Find where the given text appears and provide that cell's center as (x, y) coordinate. 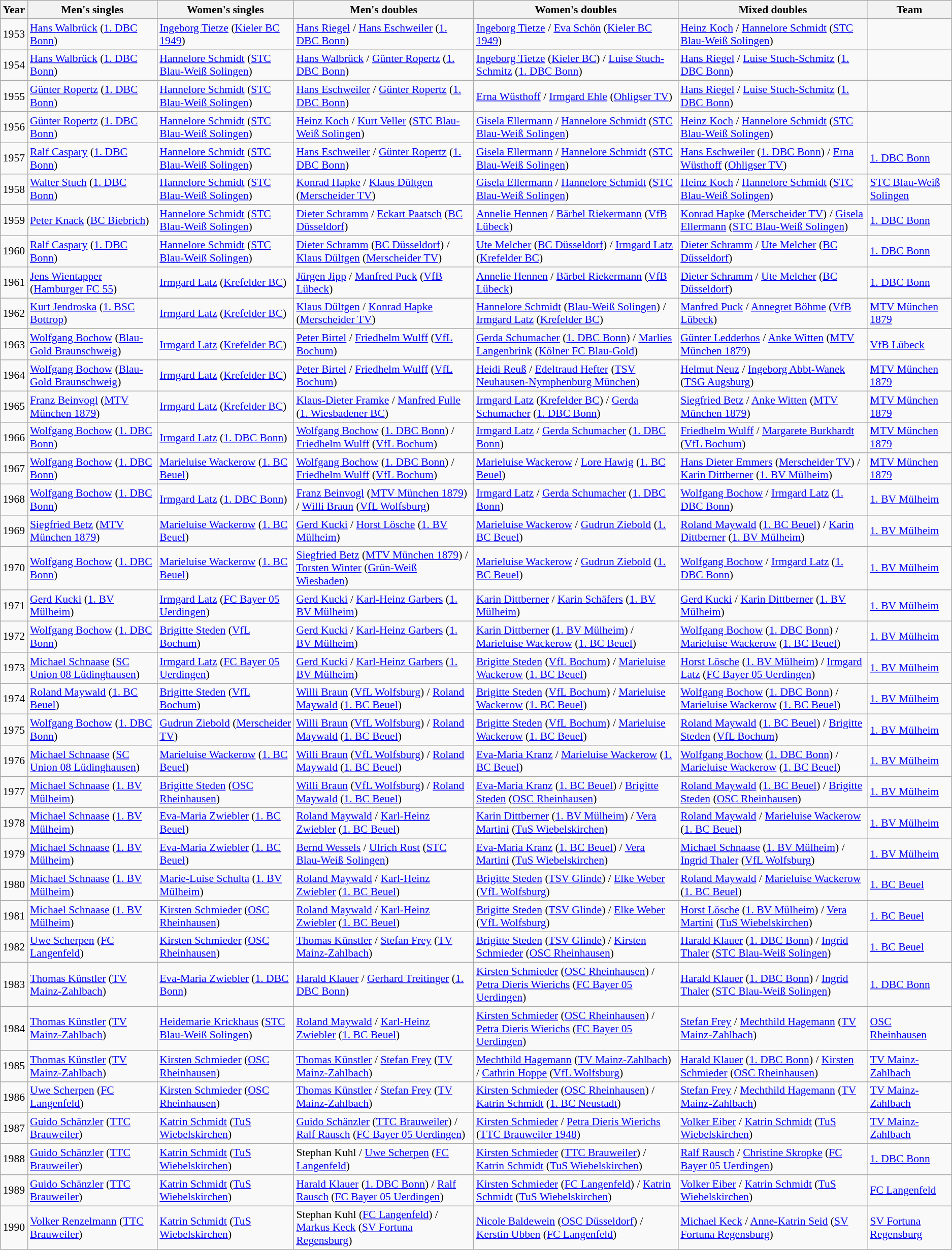
VfB Lübeck (909, 344)
1979 (14, 854)
1983 (14, 985)
1986 (14, 1097)
1980 (14, 885)
Mixed doubles (773, 10)
Jürgen Jipp / Manfred Puck (VfB Lübeck) (383, 282)
Friedhelm Wulff / Margarete Burkhardt (VfL Bochum) (773, 438)
Ingeborg Tietze (Kieler BC) / Luise Stuch-Schmitz (1. DBC Bonn) (576, 65)
1990 (14, 1228)
Volker Renzelmann (TTC Brauweiler) (92, 1228)
Marie-Luise Schulta (1. BV Mülheim) (225, 885)
1988 (14, 1160)
Dieter Schramm / Eckart Paatsch (BC Düsseldorf) (383, 220)
Klaus Dültgen / Konrad Hapke (Merscheider TV) (383, 314)
Heinz Koch / Kurt Veller (STC Blau-Weiß Solingen) (383, 127)
Horst Lösche (1. BV Mülheim) / Vera Martini (TuS Wiebelskirchen) (773, 916)
Konrad Hapke (Merscheider TV) / Gisela Ellermann (STC Blau-Weiß Solingen) (773, 220)
Eva-Maria Zwiebler (1. DBC Bonn) (225, 985)
Kirsten Schmieder / Petra Dieris Wierichs (TTC Brauweiler 1948) (576, 1128)
Jens Wientapper (Hamburger FC 55) (92, 282)
1975 (14, 730)
Helmut Neuz / Ingeborg Abbt-Wanek (TSG Augsburg) (773, 376)
1970 (14, 569)
1969 (14, 531)
Kirsten Schmieder (OSC Rheinhausen) / Katrin Schmidt (1. BC Neustadt) (576, 1097)
SV Fortuna Regensburg (909, 1228)
Walter Stuch (1. DBC Bonn) (92, 189)
Gerd Kucki / Karin Dittberner (1. BV Mülheim) (773, 606)
1956 (14, 127)
Ingeborg Tietze / Eva Schön (Kieler BC 1949) (576, 35)
1957 (14, 158)
1968 (14, 500)
Gerda Schumacher (1. DBC Bonn) / Marlies Langenbrink (Kölner FC Blau-Gold) (576, 344)
Hans Eschweiler (1. DBC Bonn) / Erna Wüsthoff (Ohligser TV) (773, 158)
STC Blau-Weiß Solingen (909, 189)
Hannelore Schmidt (Blau-Weiß Solingen) / Irmgard Latz (Krefelder BC) (576, 314)
Hans Walbrück / Günter Ropertz (1. DBC Bonn) (383, 65)
Gudrun Ziebold (Merscheider TV) (225, 730)
1966 (14, 438)
Brigitte Steden (OSC Rheinhausen) (225, 792)
Heidi Reuß / Edeltraud Hefter (TSV Neuhausen-Nymphenburg München) (576, 376)
Roland Maywald (1. BC Beuel) (92, 699)
Roland Maywald (1. BC Beuel) / Karin Dittberner (1. BV Mülheim) (773, 531)
1955 (14, 96)
Günter Ledderhos / Anke Witten (MTV München 1879) (773, 344)
Gerd Kucki (1. BV Mülheim) (92, 606)
Brigitte Steden (TSV Glinde) / Kirsten Schmieder (OSC Rheinhausen) (576, 947)
1967 (14, 469)
Eva-Maria Kranz / Marieluise Wackerow (1. BC Beuel) (576, 761)
1965 (14, 406)
Roland Maywald (1. BC Beuel) / Brigitte Steden (VfL Bochum) (773, 730)
Harald Klauer / Gerhard Treitinger (1. DBC Bonn) (383, 985)
Bernd Wessels / Ulrich Rost (STC Blau-Weiß Solingen) (383, 854)
Year (14, 10)
1958 (14, 189)
Guido Schänzler (TTC Brauweiler) / Ralf Rausch (FC Bayer 05 Uerdingen) (383, 1128)
1964 (14, 376)
FC Langenfeld (909, 1190)
Siegfried Betz (MTV München 1879) / Torsten Winter (Grün-Weiß Wiesbaden) (383, 569)
Karin Dittberner / Karin Schäfers (1. BV Mülheim) (576, 606)
Franz Beinvogl (MTV München 1879) (92, 406)
Dieter Schramm (BC Düsseldorf) / Klaus Dültgen (Merscheider TV) (383, 252)
Franz Beinvogl (MTV München 1879) / Willi Braun (VfL Wolfsburg) (383, 500)
Peter Knack (BC Biebrich) (92, 220)
1974 (14, 699)
Erna Wüsthoff / Irmgard Ehle (Ohligser TV) (576, 96)
Kirsten Schmieder (FC Langenfeld) / Katrin Schmidt (TuS Wiebelskirchen) (576, 1190)
1963 (14, 344)
Nicole Baldewein (OSC Düsseldorf) / Kerstin Ubben (FC Langenfeld) (576, 1228)
Roland Maywald (1. BC Beuel) / Brigitte Steden (OSC Rheinhausen) (773, 792)
1953 (14, 35)
1976 (14, 761)
Karin Dittberner (1. BV Mülheim) / Vera Martini (TuS Wiebelskirchen) (576, 823)
Mechthild Hagemann (TV Mainz-Zahlbach) / Cathrin Hoppe (VfL Wolfsburg) (576, 1066)
Michael Keck / Anne-Katrin Seid (SV Fortuna Regensburg) (773, 1228)
1954 (14, 65)
Ralf Rausch / Christine Skropke (FC Bayer 05 Uerdingen) (773, 1160)
Stephan Kuhl / Uwe Scherpen (FC Langenfeld) (383, 1160)
Siegfried Betz (MTV München 1879) (92, 531)
1984 (14, 1029)
1959 (14, 220)
1982 (14, 947)
OSC Rheinhausen (909, 1029)
Heidemarie Krickhaus (STC Blau-Weiß Solingen) (225, 1029)
1977 (14, 792)
Stephan Kuhl (FC Langenfeld) / Markus Keck (SV Fortuna Regensburg) (383, 1228)
Hans Riegel / Hans Eschweiler (1. DBC Bonn) (383, 35)
Horst Lösche (1. BV Mülheim) / Irmgard Latz (FC Bayer 05 Uerdingen) (773, 668)
Women's doubles (576, 10)
Klaus-Dieter Framke / Manfred Fulle (1. Wiesbadener BC) (383, 406)
Harald Klauer (1. DBC Bonn) / Kirsten Schmieder (OSC Rheinhausen) (773, 1066)
1960 (14, 252)
Men's doubles (383, 10)
Marieluise Wackerow / Lore Hawig (1. BC Beuel) (576, 469)
1989 (14, 1190)
Irmgard Latz (Krefelder BC) / Gerda Schumacher (1. DBC Bonn) (576, 406)
Siegfried Betz / Anke Witten (MTV München 1879) (773, 406)
Men's singles (92, 10)
Gerd Kucki / Horst Lösche (1. BV Mülheim) (383, 531)
Manfred Puck / Annegret Böhme (VfB Lübeck) (773, 314)
1973 (14, 668)
Ingeborg Tietze (Kieler BC 1949) (225, 35)
1985 (14, 1066)
Kirsten Schmieder (TTC Brauweiler) / Katrin Schmidt (TuS Wiebelskirchen) (576, 1160)
Eva-Maria Kranz (1. BC Beuel) / Brigitte Steden (OSC Rheinhausen) (576, 792)
Ute Melcher (BC Düsseldorf) / Irmgard Latz (Krefelder BC) (576, 252)
Konrad Hapke / Klaus Dültgen (Merscheider TV) (383, 189)
1981 (14, 916)
Kurt Jendroska (1. BSC Bottrop) (92, 314)
1971 (14, 606)
1961 (14, 282)
1962 (14, 314)
Team (909, 10)
Karin Dittberner (1. BV Mülheim) / Marieluise Wackerow (1. BC Beuel) (576, 637)
1987 (14, 1128)
Hans Dieter Emmers (Merscheider TV) / Karin Dittberner (1. BV Mülheim) (773, 469)
1972 (14, 637)
Women's singles (225, 10)
Harald Klauer (1. DBC Bonn) / Ralf Rausch (FC Bayer 05 Uerdingen) (383, 1190)
1978 (14, 823)
Michael Schnaase (1. BV Mülheim) / Ingrid Thaler (VfL Wolfsburg) (773, 854)
Eva-Maria Kranz (1. BC Beuel) / Vera Martini (TuS Wiebelskirchen) (576, 854)
